Capture the cell that displays the provided text and extract its (x, y) central coordinate. 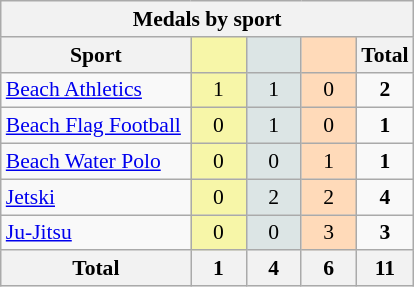
Medals by sport (208, 19)
Beach Flag Football (96, 126)
Ju-Jitsu (96, 233)
6 (328, 269)
Sport (96, 55)
Beach Athletics (96, 90)
Jetski (96, 197)
Beach Water Polo (96, 162)
11 (384, 269)
